Scan for the cell matching the given text and deliver its [x, y] coordinate at center. 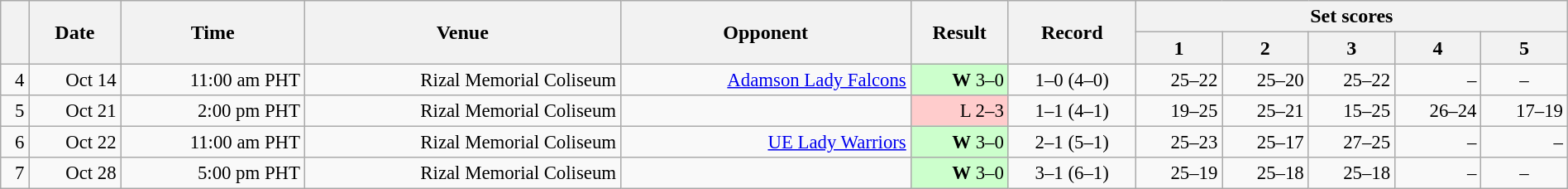
Oct 22 [74, 142]
25–17 [1265, 142]
Record [1072, 32]
Venue [462, 32]
17–19 [1524, 110]
1–1 (4–1) [1072, 110]
15–25 [1351, 110]
3 [1351, 48]
Oct 28 [74, 173]
Adamson Lady Falcons [766, 80]
2 [1265, 48]
Oct 14 [74, 80]
3–1 (6–1) [1072, 173]
1–0 (4–0) [1072, 80]
Result [959, 32]
27–25 [1351, 142]
7 [15, 173]
Set scores [1351, 17]
1 [1178, 48]
Time [213, 32]
25–23 [1178, 142]
25–21 [1265, 110]
2:00 pm PHT [213, 110]
L 2–3 [959, 110]
19–25 [1178, 110]
UE Lady Warriors [766, 142]
Opponent [766, 32]
6 [15, 142]
25–20 [1265, 80]
Oct 21 [74, 110]
Date [74, 32]
25–19 [1178, 173]
5:00 pm PHT [213, 173]
2–1 (5–1) [1072, 142]
26–24 [1437, 110]
